Provide the (x, y) coordinate of the cell's center where the given text is located.  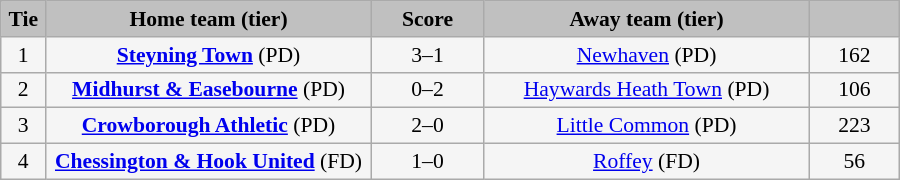
Midhurst & Easebourne (PD) (209, 90)
223 (854, 126)
Steyning Town (PD) (209, 55)
106 (854, 90)
3 (24, 126)
1–0 (427, 162)
4 (24, 162)
Chessington & Hook United (FD) (209, 162)
56 (854, 162)
Newhaven (PD) (647, 55)
Score (427, 19)
162 (854, 55)
Away team (tier) (647, 19)
3–1 (427, 55)
2 (24, 90)
0–2 (427, 90)
Haywards Heath Town (PD) (647, 90)
Home team (tier) (209, 19)
2–0 (427, 126)
1 (24, 55)
Roffey (FD) (647, 162)
Crowborough Athletic (PD) (209, 126)
Little Common (PD) (647, 126)
Tie (24, 19)
